Return (x, y) of the center of cell containing provided text 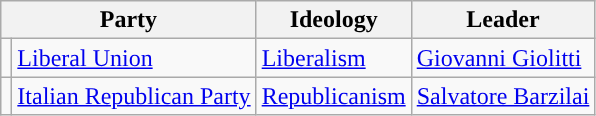
Salvatore Barzilai (503, 96)
Liberalism (334, 58)
Italian Republican Party (134, 96)
Party (128, 20)
Leader (503, 20)
Giovanni Giolitti (503, 58)
Republicanism (334, 96)
Ideology (334, 20)
Liberal Union (134, 58)
